Determine the (X, Y) coordinate at the center of the cell enclosing the given text.  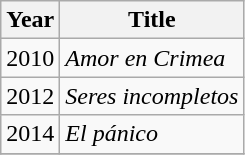
2010 (30, 58)
El pánico (152, 134)
Title (152, 20)
2012 (30, 96)
Seres incompletos (152, 96)
2014 (30, 134)
Amor en Crimea (152, 58)
Year (30, 20)
